From the cell containing the given text, extract its center point as (x, y) coordinate. 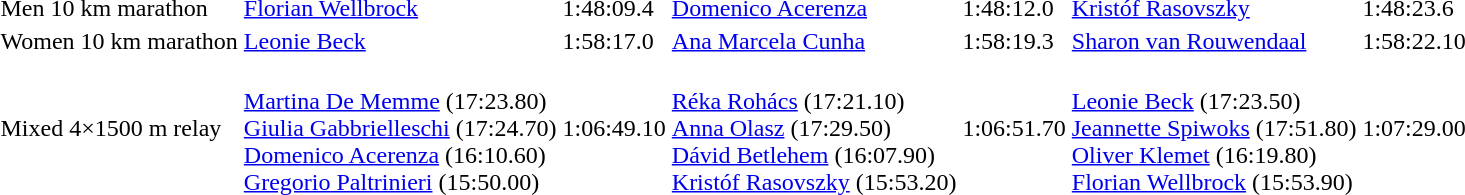
Leonie Beck (400, 41)
Ana Marcela Cunha (814, 41)
1:58:17.0 (614, 41)
1:58:19.3 (1014, 41)
Sharon van Rouwendaal (1214, 41)
